Locate the cell with the specified text and output its [x, y] center coordinate. 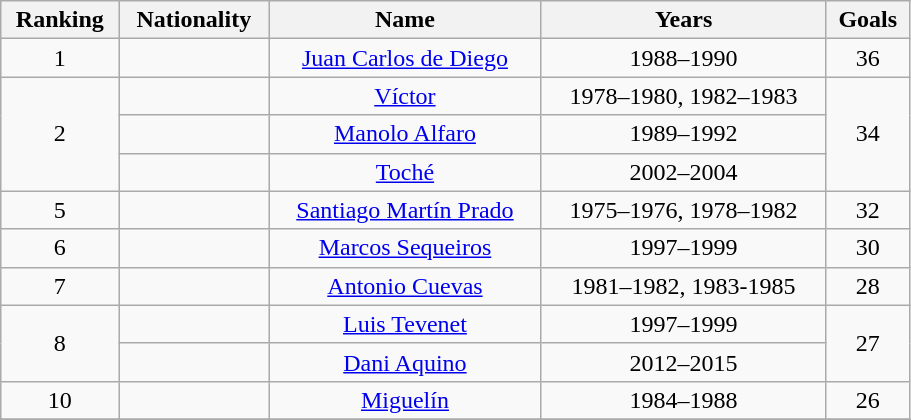
1978–1980, 1982–1983 [684, 96]
32 [868, 210]
Luis Tevenet [405, 324]
2002–2004 [684, 172]
28 [868, 286]
Goals [868, 20]
34 [868, 134]
Nationality [194, 20]
1975–1976, 1978–1982 [684, 210]
2 [60, 134]
Toché [405, 172]
Manolo Alfaro [405, 134]
1984–1988 [684, 400]
Ranking [60, 20]
8 [60, 343]
Dani Aquino [405, 362]
6 [60, 248]
30 [868, 248]
2012–2015 [684, 362]
1989–1992 [684, 134]
Antonio Cuevas [405, 286]
Miguelín [405, 400]
7 [60, 286]
Name [405, 20]
5 [60, 210]
1988–1990 [684, 58]
10 [60, 400]
Marcos Sequeiros [405, 248]
Juan Carlos de Diego [405, 58]
27 [868, 343]
Years [684, 20]
36 [868, 58]
Víctor [405, 96]
1981–1982, 1983-1985 [684, 286]
26 [868, 400]
Santiago Martín Prado [405, 210]
1 [60, 58]
